Return the (x, y) coordinate for the center point of the cell that contains the specified text.  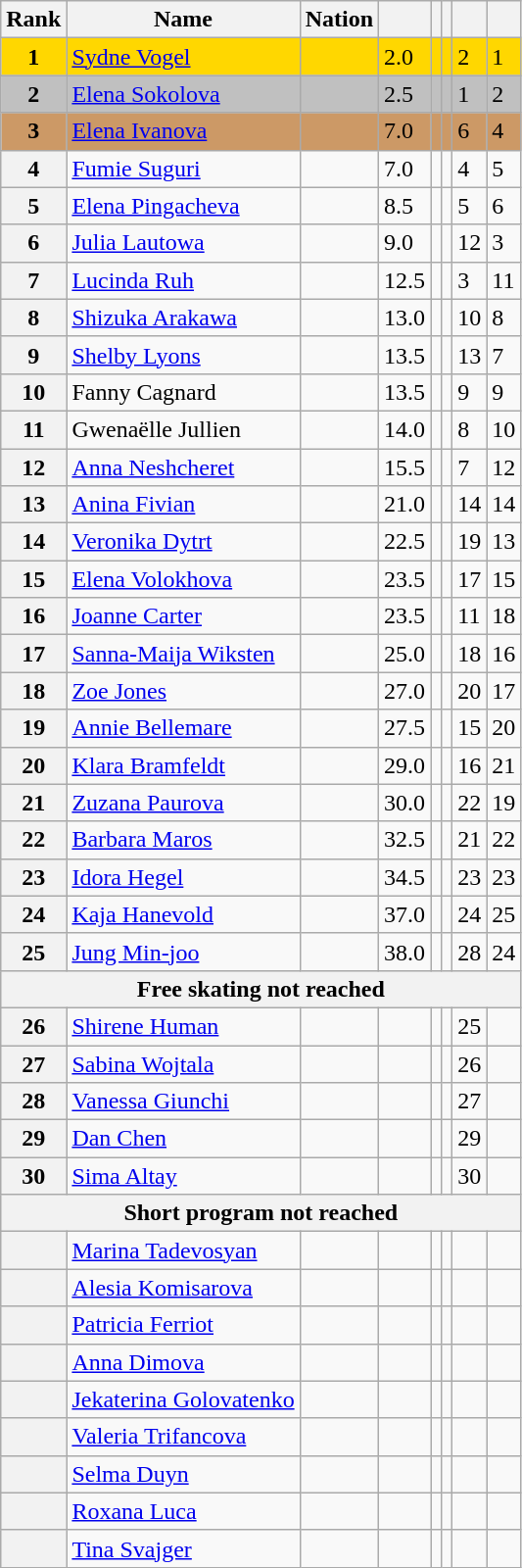
30.0 (405, 803)
Annie Bellemare (183, 728)
Zoe Jones (183, 691)
Shirene Human (183, 1026)
Elena Volokhova (183, 579)
Jung Min-joo (183, 952)
Dan Chen (183, 1139)
Vanessa Giunchi (183, 1102)
12.5 (405, 280)
Gwenaëlle Jullien (183, 429)
Name (183, 20)
34.5 (405, 877)
Rank (33, 20)
27.5 (405, 728)
37.0 (405, 914)
Marina Tadevosyan (183, 1250)
Fumie Suguri (183, 169)
Anna Neshcheret (183, 467)
Shelby Lyons (183, 355)
15.5 (405, 467)
Shizuka Arakawa (183, 318)
Joanne Carter (183, 616)
Tina Svajger (183, 1548)
Short program not reached (261, 1213)
Sima Altay (183, 1176)
29.0 (405, 765)
Sanna-Maija Wiksten (183, 654)
14.0 (405, 429)
Julia Lautowa (183, 243)
Patricia Ferriot (183, 1325)
Elena Ivanova (183, 131)
Elena Pingacheva (183, 206)
Veronika Dytrt (183, 542)
25.0 (405, 654)
13.0 (405, 318)
Valeria Trifancova (183, 1437)
Free skating not reached (261, 989)
Sydne Vogel (183, 57)
Roxana Luca (183, 1511)
2.0 (405, 57)
Elena Sokolova (183, 94)
Jekaterina Golovatenko (183, 1399)
Anina Fivian (183, 505)
32.5 (405, 840)
Barbara Maros (183, 840)
Nation (339, 20)
27.0 (405, 691)
2.5 (405, 94)
Kaja Hanevold (183, 914)
9.0 (405, 243)
Anna Dimova (183, 1362)
Zuzana Paurova (183, 803)
21.0 (405, 505)
Idora Hegel (183, 877)
Klara Bramfeldt (183, 765)
Fanny Cagnard (183, 392)
Alesia Komisarova (183, 1288)
8.5 (405, 206)
22.5 (405, 542)
Lucinda Ruh (183, 280)
38.0 (405, 952)
Selma Duyn (183, 1474)
Sabina Wojtala (183, 1063)
